Detect which cell encompasses the target text, then output its (X, Y) center coordinate. 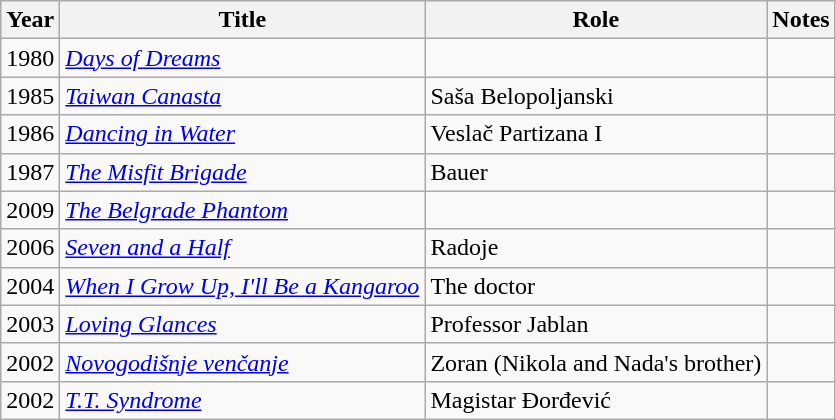
1980 (30, 58)
2004 (30, 286)
Year (30, 20)
2009 (30, 210)
1986 (30, 134)
Loving Glances (242, 324)
Dancing in Water (242, 134)
Novogodišnje venčanje (242, 362)
1985 (30, 96)
Seven and a Half (242, 248)
Days of Dreams (242, 58)
The doctor (596, 286)
The Misfit Brigade (242, 172)
Radoje (596, 248)
Bauer (596, 172)
Notes (801, 20)
1987 (30, 172)
Professor Jablan (596, 324)
When I Grow Up, I'll Be a Kangaroo (242, 286)
Veslač Partizana I (596, 134)
Taiwan Canasta (242, 96)
Saša Belopoljanski (596, 96)
2006 (30, 248)
Zoran (Nikola and Nada's brother) (596, 362)
Magistar Đorđević (596, 400)
T.T. Syndrome (242, 400)
Title (242, 20)
The Belgrade Phantom (242, 210)
2003 (30, 324)
Role (596, 20)
